Scan for the cell matching the given text and deliver its [x, y] coordinate at center. 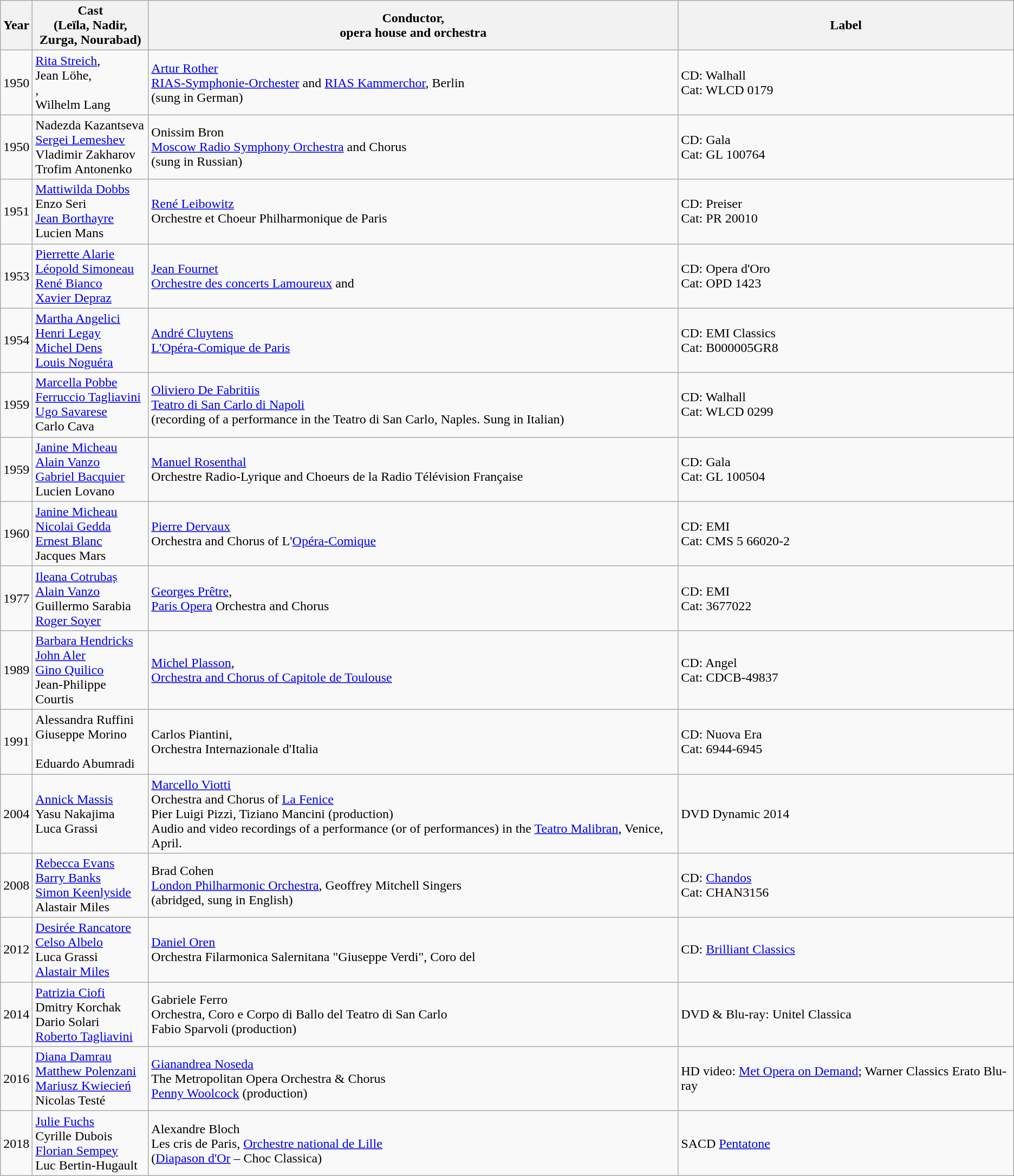
HD video: Met Opera on Demand; Warner Classics Erato Blu-ray [846, 1079]
CD: Opera d'Oro Cat: OPD 1423 [846, 276]
Carlos Piantini,Orchestra Internazionale d'Italia [413, 742]
1977 [16, 598]
CD: Gala Cat: GL 100764 [846, 147]
Georges Prêtre,Paris Opera Orchestra and Chorus [413, 598]
1953 [16, 276]
CD: Walhall Cat: WLCD 0299 [846, 405]
CD: EMI ClassicsCat: B000005GR8 [846, 340]
Rebecca EvansBarry BanksSimon KeenlysideAlastair Miles [90, 886]
2014 [16, 1015]
Artur RotherRIAS-Symphonie-Orchester and RIAS Kammerchor, Berlin(sung in German) [413, 82]
CD: Nuova EraCat: 6944-6945 [846, 742]
Manuel RosenthalOrchestre Radio-Lyrique and Choeurs de la Radio Télévision Française [413, 469]
Nadezda KazantsevaSergei LemeshevVladimir ZakharovTrofim Antonenko [90, 147]
Alexandre BlochLes cris de Paris, Orchestre national de Lille(Diapason d'Or – Choc Classica) [413, 1144]
1989 [16, 670]
DVD Dynamic 2014 [846, 814]
Brad CohenLondon Philharmonic Orchestra, Geoffrey Mitchell Singers(abridged, sung in English) [413, 886]
Onissim BronMoscow Radio Symphony Orchestra and Chorus (sung in Russian) [413, 147]
Julie FuchsCyrille DuboisFlorian SempeyLuc Bertin-Hugault [90, 1144]
Michel Plasson,Orchestra and Chorus of Capitole de Toulouse [413, 670]
André CluytensL'Opéra-Comique de Paris [413, 340]
Desirée RancatoreCelso AlbeloLuca GrassiAlastair Miles [90, 950]
Label [846, 25]
CD: AngelCat: CDCB-49837 [846, 670]
DVD & Blu-ray: Unitel Classica [846, 1015]
1954 [16, 340]
Barbara HendricksJohn AlerGino QuilicoJean-Philippe Courtis [90, 670]
Conductor,opera house and orchestra [413, 25]
CD: ChandosCat: CHAN3156 [846, 886]
2012 [16, 950]
Cast(Leïla, Nadir,Zurga, Nourabad) [90, 25]
CD: WalhallCat: WLCD 0179 [846, 82]
1960 [16, 534]
Gabriele FerroOrchestra, Coro e Corpo di Ballo del Teatro di San CarloFabio Sparvoli (production) [413, 1015]
René LeibowitzOrchestre et Choeur Philharmonique de Paris [413, 211]
Alessandra RuffiniGiuseppe MorinoEduardo Abumradi [90, 742]
2008 [16, 886]
1991 [16, 742]
Ileana CotrubașAlain VanzoGuillermo SarabiaRoger Soyer [90, 598]
Oliviero De FabritiisTeatro di San Carlo di Napoli(recording of a performance in the Teatro di San Carlo, Naples. Sung in Italian) [413, 405]
Marcella PobbeFerruccio TagliaviniUgo SavareseCarlo Cava [90, 405]
Annick MassisYasu NakajimaLuca Grassi [90, 814]
Martha AngeliciHenri LegayMichel DensLouis Noguéra [90, 340]
2004 [16, 814]
Gianandrea NosedaThe Metropolitan Opera Orchestra & ChorusPenny Woolcock (production) [413, 1079]
Janine MicheauAlain VanzoGabriel BacquierLucien Lovano [90, 469]
2016 [16, 1079]
Rita Streich,Jean Löhe,,Wilhelm Lang [90, 82]
CD: EMI Cat: CMS 5 66020-2 [846, 534]
Daniel OrenOrchestra Filarmonica Salernitana "Giuseppe Verdi", Coro del [413, 950]
Mattiwilda DobbsEnzo SeriJean BorthayreLucien Mans [90, 211]
CD: Gala Cat: GL 100504 [846, 469]
CD: Preiser Cat: PR 20010 [846, 211]
SACD Pentatone [846, 1144]
Diana DamrauMatthew PolenzaniMariusz KwiecieńNicolas Testé [90, 1079]
2018 [16, 1144]
Patrizia CiofiDmitry KorchakDario SolariRoberto Tagliavini [90, 1015]
CD: EMI Cat: 3677022 [846, 598]
Year [16, 25]
Janine MicheauNicolai GeddaErnest BlancJacques Mars [90, 534]
Jean FournetOrchestre des concerts Lamoureux and [413, 276]
Pierre DervauxOrchestra and Chorus of L'Opéra-Comique [413, 534]
CD: Brilliant Classics [846, 950]
Pierrette AlarieLéopold SimoneauRené BiancoXavier Depraz [90, 276]
1951 [16, 211]
